Capture the cell that displays the provided text and extract its (X, Y) central coordinate. 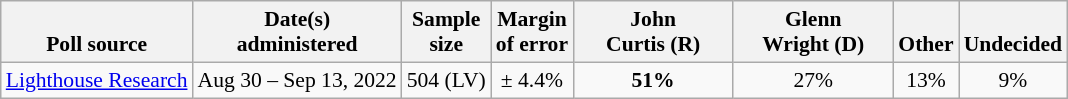
504 (LV) (446, 80)
9% (1013, 80)
Aug 30 – Sep 13, 2022 (298, 80)
51% (653, 80)
Marginof error (532, 32)
JohnCurtis (R) (653, 32)
27% (813, 80)
Samplesize (446, 32)
13% (926, 80)
Date(s)administered (298, 32)
± 4.4% (532, 80)
Poll source (97, 32)
GlennWright (D) (813, 32)
Undecided (1013, 32)
Other (926, 32)
Lighthouse Research (97, 80)
